Locate the cell with the specified text and output its [X, Y] center coordinate. 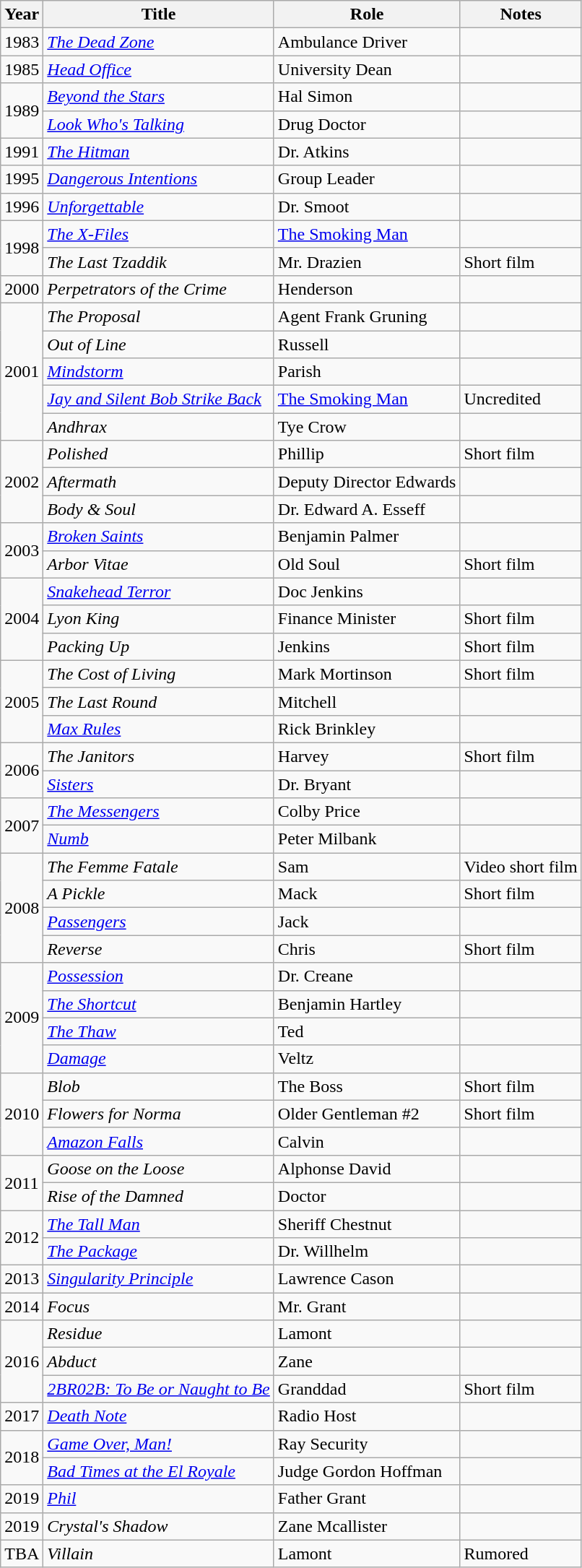
Lawrence Cason [367, 1279]
Broken Saints [159, 537]
Ted [367, 1031]
The X-Files [159, 234]
1985 [22, 69]
Unforgettable [159, 207]
Group Leader [367, 179]
The Boss [367, 1086]
1996 [22, 207]
Packing Up [159, 646]
Mr. Drazien [367, 261]
The Hitman [159, 152]
Sisters [159, 784]
Agent Frank Gruning [367, 316]
Phil [159, 1499]
Old Soul [367, 564]
Possession [159, 976]
Out of Line [159, 345]
2006 [22, 770]
Chris [367, 949]
Dr. Willhelm [367, 1252]
Jack [367, 922]
Doctor [367, 1196]
Focus [159, 1307]
Rick Brinkley [367, 729]
Bad Times at the El Royale [159, 1471]
Polished [159, 454]
The Last Round [159, 701]
Zane Mcallister [367, 1526]
Dr. Bryant [367, 784]
2013 [22, 1279]
Year [22, 14]
2014 [22, 1307]
2012 [22, 1238]
The Tall Man [159, 1224]
Reverse [159, 949]
2000 [22, 289]
Sheriff Chestnut [367, 1224]
Andhrax [159, 427]
2008 [22, 908]
1989 [22, 111]
The Shortcut [159, 1004]
2010 [22, 1114]
Phillip [367, 454]
Rumored [521, 1554]
Uncredited [521, 399]
2007 [22, 826]
Damage [159, 1059]
Beyond the Stars [159, 97]
Lyon King [159, 619]
Rise of the Damned [159, 1196]
Mack [367, 894]
The Janitors [159, 756]
Mitchell [367, 701]
Game Over, Man! [159, 1444]
Tye Crow [367, 427]
Residue [159, 1334]
Title [159, 14]
Blob [159, 1086]
Granddad [367, 1389]
Zane [367, 1361]
Mark Mortinson [367, 674]
The Thaw [159, 1031]
University Dean [367, 69]
TBA [22, 1554]
Villain [159, 1554]
Body & Soul [159, 509]
Passengers [159, 922]
Dr. Edward A. Esseff [367, 509]
2011 [22, 1182]
Benjamin Palmer [367, 537]
Jenkins [367, 646]
Dangerous Intentions [159, 179]
The Messengers [159, 812]
The Proposal [159, 316]
Goose on the Loose [159, 1169]
Sam [367, 867]
2004 [22, 619]
Numb [159, 839]
Finance Minister [367, 619]
Colby Price [367, 812]
Judge Gordon Hoffman [367, 1471]
Radio Host [367, 1416]
2001 [22, 371]
Aftermath [159, 482]
Flowers for Norma [159, 1114]
The Last Tzaddik [159, 261]
Alphonse David [367, 1169]
Death Note [159, 1416]
Snakehead Terror [159, 592]
Peter Milbank [367, 839]
Older Gentleman #2 [367, 1114]
The Cost of Living [159, 674]
2009 [22, 1018]
Hal Simon [367, 97]
Max Rules [159, 729]
1995 [22, 179]
A Pickle [159, 894]
Parish [367, 372]
2018 [22, 1457]
Video short film [521, 867]
Role [367, 14]
Ambulance Driver [367, 42]
Ray Security [367, 1444]
2017 [22, 1416]
1983 [22, 42]
Arbor Vitae [159, 564]
Notes [521, 14]
Veltz [367, 1059]
Mindstorm [159, 372]
Dr. Atkins [367, 152]
2016 [22, 1361]
Crystal's Shadow [159, 1526]
Drug Doctor [367, 124]
Head Office [159, 69]
Abduct [159, 1361]
Calvin [367, 1141]
The Femme Fatale [159, 867]
Perpetrators of the Crime [159, 289]
Dr. Creane [367, 976]
The Package [159, 1252]
Henderson [367, 289]
Doc Jenkins [367, 592]
Harvey [367, 756]
2003 [22, 550]
Deputy Director Edwards [367, 482]
Russell [367, 345]
1991 [22, 152]
Look Who's Talking [159, 124]
Benjamin Hartley [367, 1004]
The Dead Zone [159, 42]
Singularity Principle [159, 1279]
Jay and Silent Bob Strike Back [159, 399]
Mr. Grant [367, 1307]
2BR02B: To Be or Naught to Be [159, 1389]
Dr. Smoot [367, 207]
1998 [22, 248]
Father Grant [367, 1499]
2002 [22, 482]
2005 [22, 701]
Amazon Falls [159, 1141]
